Extract the [x, y] coordinate from the center of the cell holding the provided text.  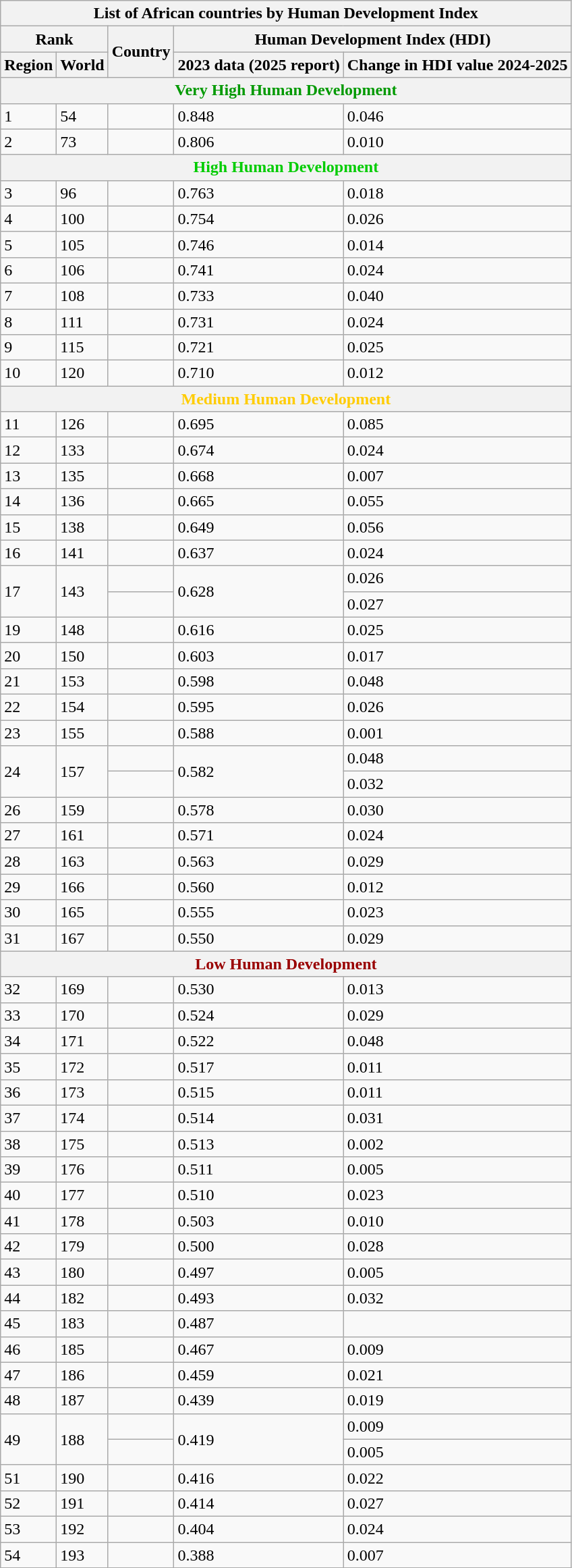
17 [28, 591]
0.414 [259, 1503]
106 [82, 270]
182 [82, 1298]
35 [28, 1066]
3 [28, 193]
0.040 [457, 296]
19 [28, 630]
154 [82, 707]
172 [82, 1066]
32 [28, 990]
Region [28, 65]
141 [82, 553]
0.055 [457, 502]
188 [82, 1439]
20 [28, 655]
4 [28, 219]
96 [82, 193]
0.530 [259, 990]
0.806 [259, 142]
0.014 [457, 244]
40 [28, 1195]
159 [82, 810]
0.018 [457, 193]
100 [82, 219]
5 [28, 244]
0.637 [259, 553]
186 [82, 1375]
148 [82, 630]
0.563 [259, 861]
115 [82, 348]
191 [82, 1503]
153 [82, 681]
0.056 [457, 527]
0.555 [259, 913]
33 [28, 1015]
0.550 [259, 938]
46 [28, 1349]
0.404 [259, 1529]
0.517 [259, 1066]
43 [28, 1272]
0.031 [457, 1118]
2023 data (2025 report) [259, 65]
0.731 [259, 322]
0.848 [259, 116]
0.022 [457, 1478]
0.046 [457, 116]
24 [28, 772]
38 [28, 1144]
16 [28, 553]
179 [82, 1247]
0.588 [259, 732]
0.674 [259, 450]
150 [82, 655]
171 [82, 1041]
0.017 [457, 655]
34 [28, 1041]
111 [82, 322]
0.733 [259, 296]
165 [82, 913]
135 [82, 476]
0.001 [457, 732]
0.416 [259, 1478]
0.598 [259, 681]
161 [82, 836]
0.493 [259, 1298]
21 [28, 681]
37 [28, 1118]
Very High Human Development [286, 90]
155 [82, 732]
0.002 [457, 1144]
133 [82, 450]
6 [28, 270]
0.388 [259, 1555]
174 [82, 1118]
170 [82, 1015]
0.030 [457, 810]
0.439 [259, 1401]
178 [82, 1221]
126 [82, 425]
30 [28, 913]
0.668 [259, 476]
0.459 [259, 1375]
163 [82, 861]
0.013 [457, 990]
2 [28, 142]
15 [28, 527]
31 [28, 938]
11 [28, 425]
0.514 [259, 1118]
120 [82, 373]
0.021 [457, 1375]
0.741 [259, 270]
0.665 [259, 502]
0.571 [259, 836]
13 [28, 476]
52 [28, 1503]
187 [82, 1401]
9 [28, 348]
0.628 [259, 591]
167 [82, 938]
53 [28, 1529]
10 [28, 373]
0.746 [259, 244]
Country [141, 52]
138 [82, 527]
48 [28, 1401]
High Human Development [286, 167]
192 [82, 1529]
180 [82, 1272]
41 [28, 1221]
0.582 [259, 772]
22 [28, 707]
0.603 [259, 655]
0.595 [259, 707]
73 [82, 142]
0.513 [259, 1144]
0.522 [259, 1041]
143 [82, 591]
45 [28, 1324]
177 [82, 1195]
185 [82, 1349]
0.754 [259, 219]
0.500 [259, 1247]
Medium Human Development [286, 399]
0.695 [259, 425]
42 [28, 1247]
175 [82, 1144]
190 [82, 1478]
0.524 [259, 1015]
0.511 [259, 1170]
0.515 [259, 1092]
8 [28, 322]
Human Development Index (HDI) [372, 39]
29 [28, 887]
List of African countries by Human Development Index [286, 13]
108 [82, 296]
0.763 [259, 193]
169 [82, 990]
0.028 [457, 1247]
12 [28, 450]
7 [28, 296]
14 [28, 502]
Rank [54, 39]
176 [82, 1170]
0.419 [259, 1439]
Change in HDI value 2024-2025 [457, 65]
173 [82, 1092]
26 [28, 810]
51 [28, 1478]
1 [28, 116]
105 [82, 244]
Low Human Development [286, 964]
39 [28, 1170]
183 [82, 1324]
44 [28, 1298]
136 [82, 502]
0.560 [259, 887]
0.616 [259, 630]
27 [28, 836]
0.710 [259, 373]
0.019 [457, 1401]
0.578 [259, 810]
193 [82, 1555]
0.649 [259, 527]
0.503 [259, 1221]
0.487 [259, 1324]
0.085 [457, 425]
49 [28, 1439]
36 [28, 1092]
23 [28, 732]
166 [82, 887]
0.467 [259, 1349]
0.497 [259, 1272]
0.510 [259, 1195]
47 [28, 1375]
World [82, 65]
0.721 [259, 348]
157 [82, 772]
28 [28, 861]
